Identify which cell holds the provided text, then report its [x, y] central coordinate. 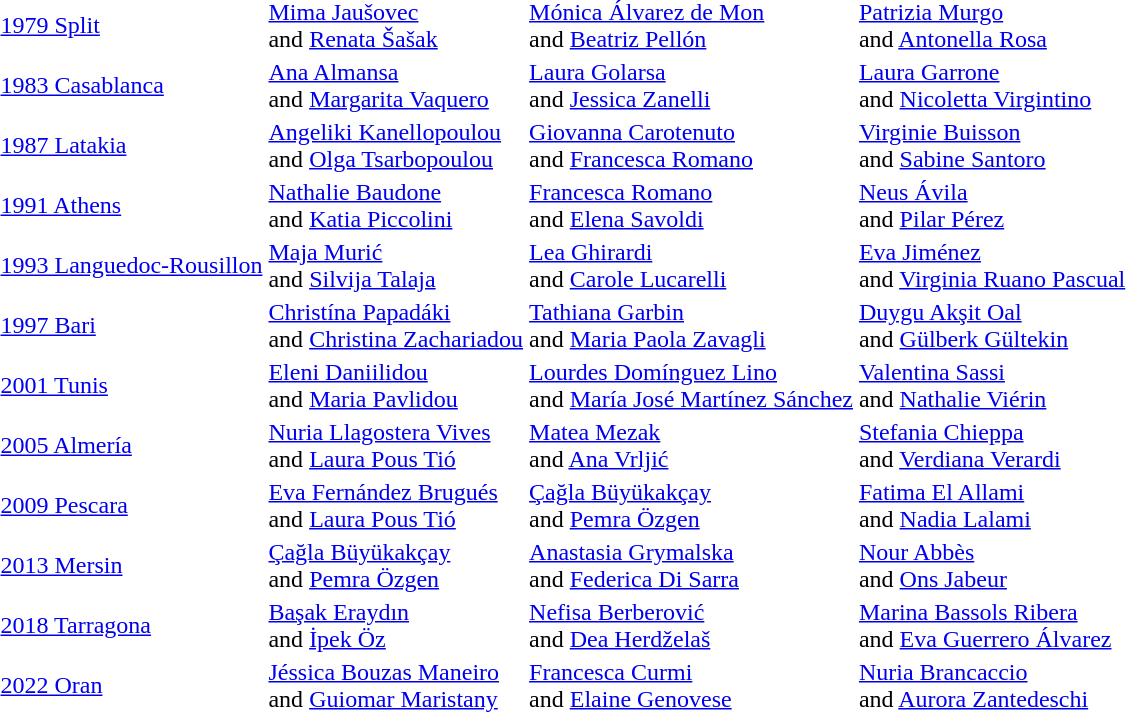
Neus Ávila and Pilar Pérez [992, 206]
Fatima El Allami and Nadia Lalami [992, 506]
Stefania Chieppa and Verdiana Verardi [992, 446]
Başak Eraydın and İpek Öz [396, 626]
Eleni Daniilidou and Maria Pavlidou [396, 386]
Nuria Llagostera Vives and Laura Pous Tió [396, 446]
Ana Almansa and Margarita Vaquero [396, 86]
Nour Abbès and Ons Jabeur [992, 566]
Laura Garrone and Nicoletta Virgintino [992, 86]
Marina Bassols Ribera and Eva Guerrero Álvarez [992, 626]
Nefisa Berberović and Dea Herdželaš [692, 626]
Matea Mezak and Ana Vrljić [692, 446]
Lea Ghirardi and Carole Lucarelli [692, 266]
Lourdes Domínguez Lino and María José Martínez Sánchez [692, 386]
Nathalie Baudone and Katia Piccolini [396, 206]
Virginie Buisson and Sabine Santoro [992, 146]
Duygu Akşit Oal and Gülberk Gültekin [992, 326]
Anastasia Grymalska and Federica Di Sarra [692, 566]
Christína Papadáki and Christina Zachariadou [396, 326]
Eva Fernández Brugués and Laura Pous Tió [396, 506]
Tathiana Garbin and Maria Paola Zavagli [692, 326]
Laura Golarsa and Jessica Zanelli [692, 86]
Valentina Sassi and Nathalie Viérin [992, 386]
Giovanna Carotenuto and Francesca Romano [692, 146]
Angeliki Kanellopoulou and Olga Tsarbopoulou [396, 146]
Francesca Romano and Elena Savoldi [692, 206]
Maja Murić and Silvija Talaja [396, 266]
Eva Jiménez and Virginia Ruano Pascual [992, 266]
